Output the (x, y) coordinate of the center of the cell containing the given text.  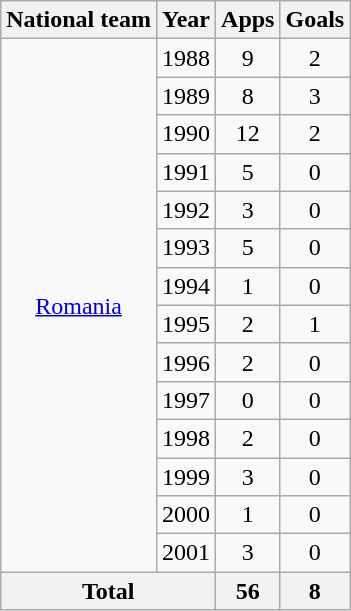
1991 (186, 172)
1997 (186, 400)
2000 (186, 515)
12 (248, 134)
Total (108, 591)
1989 (186, 96)
1998 (186, 438)
2001 (186, 553)
1990 (186, 134)
1994 (186, 286)
Year (186, 20)
9 (248, 58)
Goals (315, 20)
1995 (186, 324)
1993 (186, 248)
1992 (186, 210)
1996 (186, 362)
1999 (186, 477)
Apps (248, 20)
56 (248, 591)
Romania (79, 306)
National team (79, 20)
1988 (186, 58)
